From the cell containing the given text, extract its center point as [x, y] coordinate. 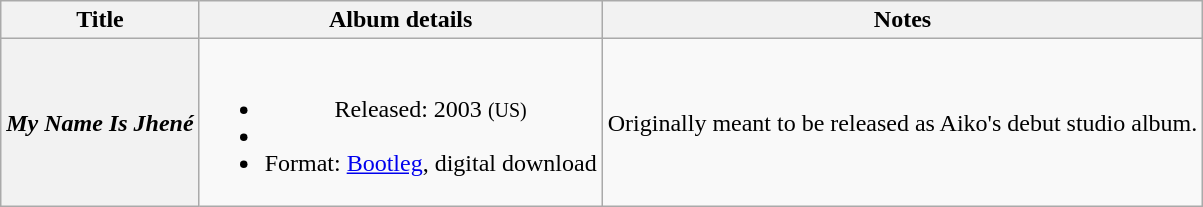
My Name Is Jhené [100, 122]
Originally meant to be released as Aiko's debut studio album. [902, 122]
Title [100, 20]
Album details [400, 20]
Notes [902, 20]
Released: 2003 (US)Format: Bootleg, digital download [400, 122]
